Extract the (x, y) coordinate from the center of the cell holding the provided text.  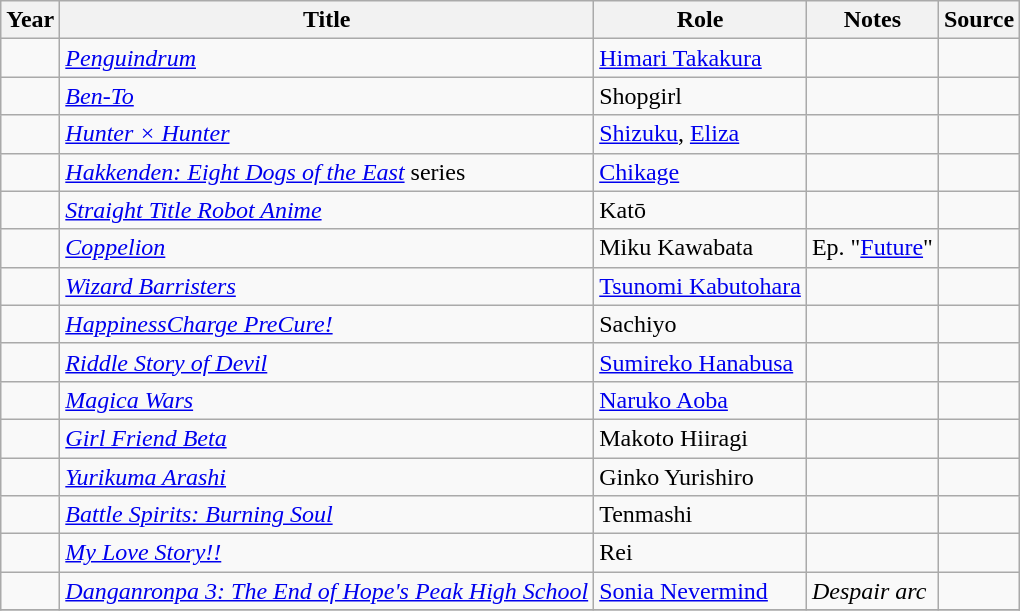
Title (327, 20)
Wizard Barristers (327, 286)
Sumireko Hanabusa (700, 362)
HappinessCharge PreCure! (327, 324)
My Love Story!! (327, 553)
Year (30, 20)
Battle Spirits: Burning Soul (327, 515)
Magica Wars (327, 400)
Rei (700, 553)
Danganronpa 3: The End of Hope's Peak High School (327, 591)
Source (978, 20)
Shopgirl (700, 96)
Himari Takakura (700, 58)
Hakkenden: Eight Dogs of the East series (327, 172)
Role (700, 20)
Girl Friend Beta (327, 438)
Miku Kawabata (700, 248)
Penguindrum (327, 58)
Makoto Hiiragi (700, 438)
Notes (872, 20)
Riddle Story of Devil (327, 362)
Shizuku, Eliza (700, 134)
Ginko Yurishiro (700, 477)
Straight Title Robot Anime (327, 210)
Yurikuma Arashi (327, 477)
Ep. "Future" (872, 248)
Sachiyo (700, 324)
Katō (700, 210)
Sonia Nevermind (700, 591)
Tsunomi Kabutohara (700, 286)
Chikage (700, 172)
Coppelion (327, 248)
Tenmashi (700, 515)
Despair arc (872, 591)
Ben-To (327, 96)
Hunter × Hunter (327, 134)
Naruko Aoba (700, 400)
